Determine the [x, y] coordinate at the center of the cell enclosing the given text.  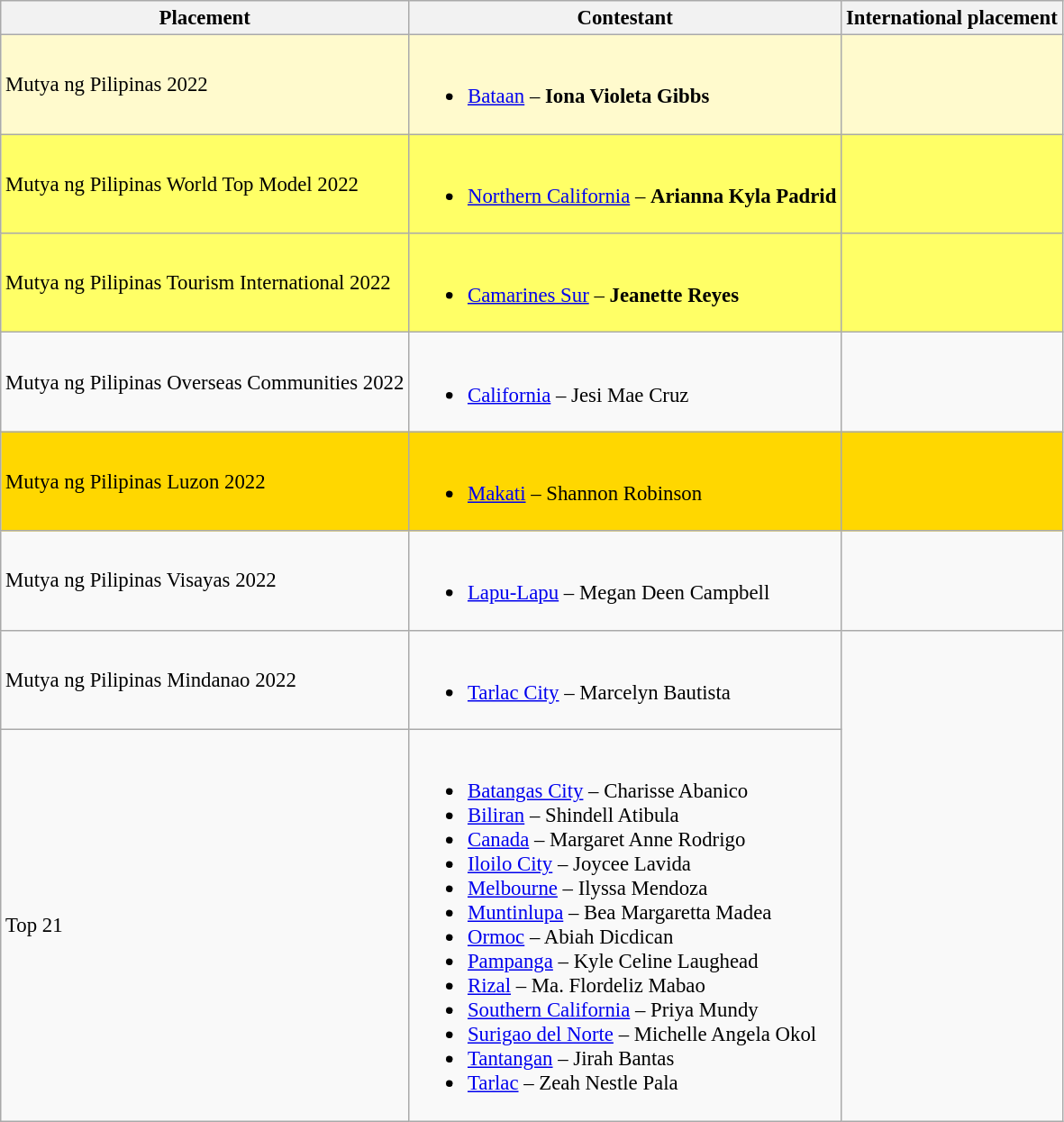
Tarlac City – Marcelyn Bautista [625, 680]
Top 21 [205, 926]
Mutya ng Pilipinas Tourism International 2022 [205, 283]
Placement [205, 18]
Mutya ng Pilipinas World Top Model 2022 [205, 184]
Mutya ng Pilipinas Visayas 2022 [205, 580]
Northern California – Arianna Kyla Padrid [625, 184]
Contestant [625, 18]
California – Jesi Mae Cruz [625, 382]
Mutya ng Pilipinas Luzon 2022 [205, 481]
Mutya ng Pilipinas Mindanao 2022 [205, 680]
Bataan – Iona Violeta Gibbs [625, 85]
Camarines Sur – Jeanette Reyes [625, 283]
Mutya ng Pilipinas 2022 [205, 85]
Lapu-Lapu – Megan Deen Campbell [625, 580]
International placement [951, 18]
Mutya ng Pilipinas Overseas Communities 2022 [205, 382]
Makati – Shannon Robinson [625, 481]
